Determine the (X, Y) coordinate at the center of the cell enclosing the given text.  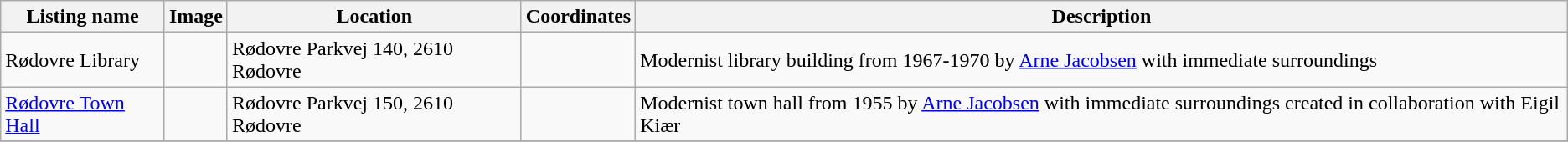
Coordinates (578, 17)
Rødovre Library (83, 60)
Location (374, 17)
Rødovre Town Hall (83, 114)
Modernist library building from 1967-1970 by Arne Jacobsen with immediate surroundings (1102, 60)
Modernist town hall from 1955 by Arne Jacobsen with immediate surroundings created in collaboration with Eigil Kiær (1102, 114)
Rødovre Parkvej 140, 2610 Rødovre (374, 60)
Description (1102, 17)
Rødovre Parkvej 150, 2610 Rødovre (374, 114)
Listing name (83, 17)
Image (196, 17)
